From the cell containing the given text, extract its center point as [x, y] coordinate. 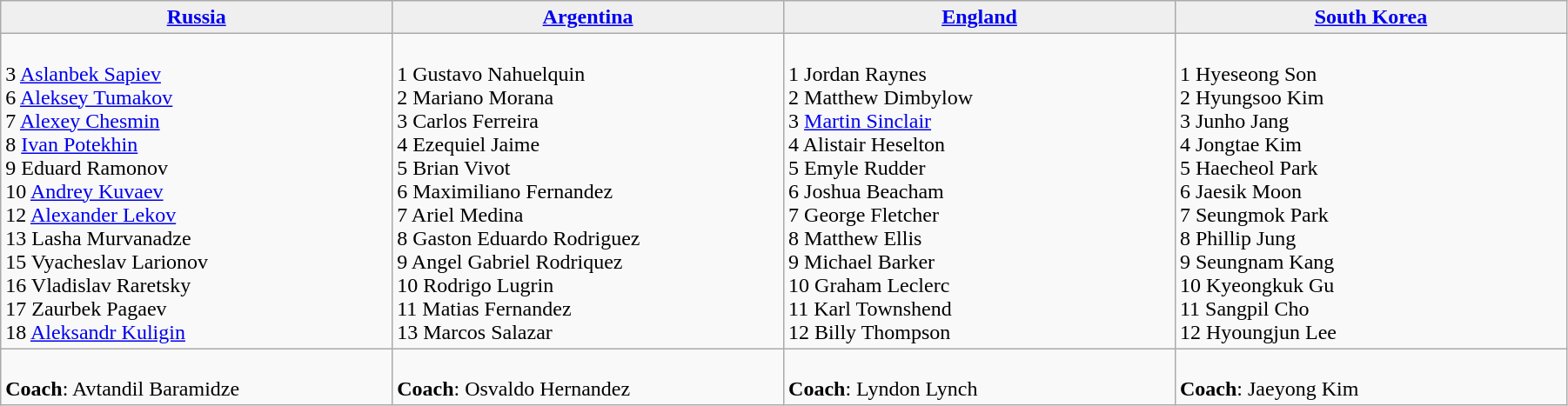
South Korea [1370, 17]
Russia [197, 17]
England [980, 17]
Argentina [588, 17]
Coach: Avtandil Baramidze [197, 377]
Coach: Osvaldo Hernandez [588, 377]
Coach: Jaeyong Kim [1370, 377]
Coach: Lyndon Lynch [980, 377]
